Find where the given text appears and provide that cell's center as [x, y] coordinate. 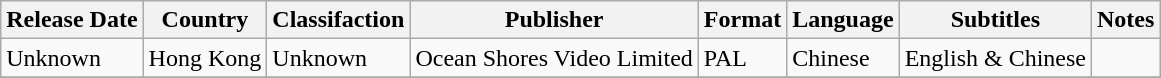
Chinese [843, 58]
Ocean Shores Video Limited [554, 58]
PAL [742, 58]
Subtitles [995, 20]
Release Date [72, 20]
Notes [1126, 20]
Format [742, 20]
Publisher [554, 20]
English & Chinese [995, 58]
Country [205, 20]
Language [843, 20]
Classifaction [338, 20]
Hong Kong [205, 58]
